From the cell containing the given text, extract its center point as [x, y] coordinate. 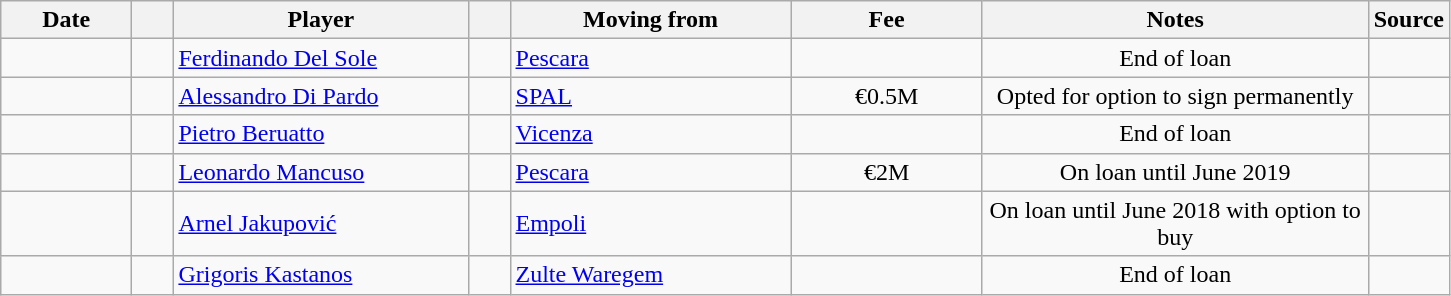
Fee [886, 20]
€0.5M [886, 96]
Date [66, 20]
On loan until June 2018 with option to buy [1175, 224]
SPAL [650, 96]
Grigoris Kastanos [321, 275]
Ferdinando Del Sole [321, 58]
Alessandro Di Pardo [321, 96]
Pietro Beruatto [321, 134]
Vicenza [650, 134]
Player [321, 20]
Zulte Waregem [650, 275]
Notes [1175, 20]
On loan until June 2019 [1175, 172]
Empoli [650, 224]
Opted for option to sign permanently [1175, 96]
Arnel Jakupović [321, 224]
Leonardo Mancuso [321, 172]
Moving from [650, 20]
Source [1408, 20]
€2M [886, 172]
